For the text-containing cell, return its midpoint in (x, y) coordinate format. 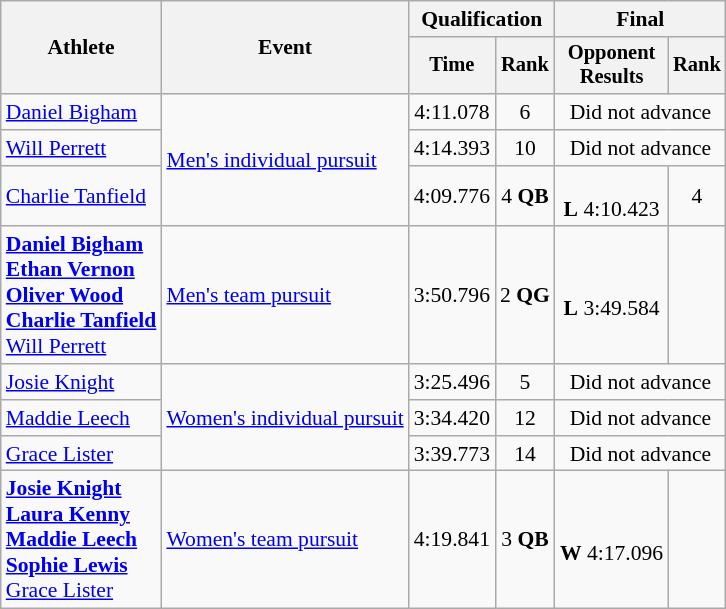
3 QB (525, 540)
4:09.776 (452, 196)
Josie Knight (82, 382)
3:39.773 (452, 454)
Daniel BighamEthan VernonOliver WoodCharlie TanfieldWill Perrett (82, 296)
Final (640, 19)
10 (525, 148)
Women's team pursuit (284, 540)
Will Perrett (82, 148)
Maddie Leech (82, 418)
2 QG (525, 296)
Qualification (482, 19)
Daniel Bigham (82, 112)
Time (452, 66)
4:11.078 (452, 112)
Grace Lister (82, 454)
Men's team pursuit (284, 296)
3:34.420 (452, 418)
Women's individual pursuit (284, 418)
3:25.496 (452, 382)
L 4:10.423 (612, 196)
OpponentResults (612, 66)
Josie KnightLaura KennyMaddie LeechSophie LewisGrace Lister (82, 540)
Men's individual pursuit (284, 160)
14 (525, 454)
Event (284, 48)
4 QB (525, 196)
12 (525, 418)
6 (525, 112)
Charlie Tanfield (82, 196)
5 (525, 382)
3:50.796 (452, 296)
4:19.841 (452, 540)
W 4:17.096 (612, 540)
Athlete (82, 48)
4 (697, 196)
L 3:49.584 (612, 296)
4:14.393 (452, 148)
